Find where the given text appears and provide that cell's center as (x, y) coordinate. 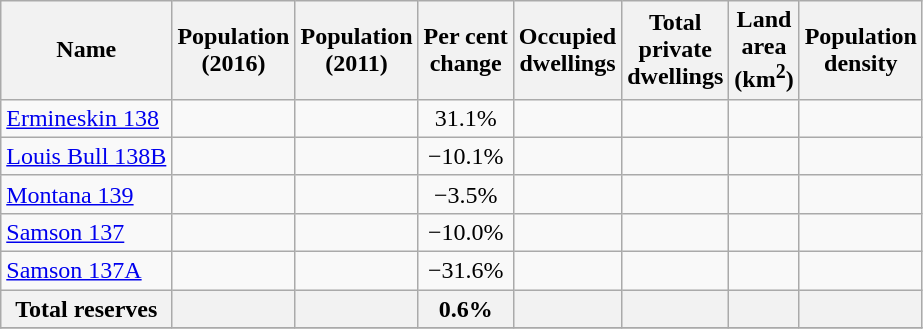
Population(2016) (234, 50)
Population(2011) (356, 50)
−3.5% (466, 194)
31.1% (466, 118)
0.6% (466, 309)
Total reserves (86, 309)
Name (86, 50)
Montana 139 (86, 194)
Samson 137 (86, 232)
Samson 137A (86, 271)
−31.6% (466, 271)
−10.1% (466, 156)
Louis Bull 138B (86, 156)
Populationdensity (860, 50)
Ermineskin 138 (86, 118)
Occupieddwellings (567, 50)
−10.0% (466, 232)
Totalprivatedwellings (676, 50)
Landarea(km2) (764, 50)
Per centchange (466, 50)
